From the cell containing the given text, extract its center point as [x, y] coordinate. 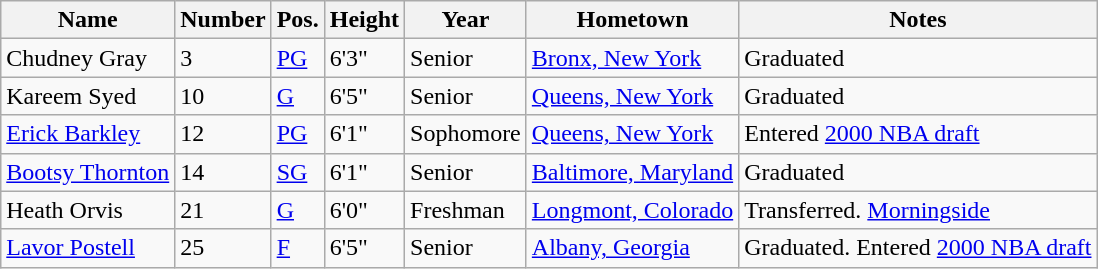
Longmont, Colorado [632, 210]
Bootsy Thornton [88, 172]
Graduated. Entered 2000 NBA draft [918, 248]
Lavor Postell [88, 248]
25 [223, 248]
SG [298, 172]
6'0" [364, 210]
Hometown [632, 20]
Baltimore, Maryland [632, 172]
Albany, Georgia [632, 248]
14 [223, 172]
Height [364, 20]
F [298, 248]
3 [223, 58]
Freshman [466, 210]
Pos. [298, 20]
Sophomore [466, 134]
Kareem Syed [88, 96]
Entered 2000 NBA draft [918, 134]
Erick Barkley [88, 134]
Bronx, New York [632, 58]
Notes [918, 20]
Chudney Gray [88, 58]
Number [223, 20]
10 [223, 96]
12 [223, 134]
Heath Orvis [88, 210]
Year [466, 20]
6'3" [364, 58]
21 [223, 210]
Transferred. Morningside [918, 210]
Name [88, 20]
